Identify which cell holds the provided text, then report its (x, y) central coordinate. 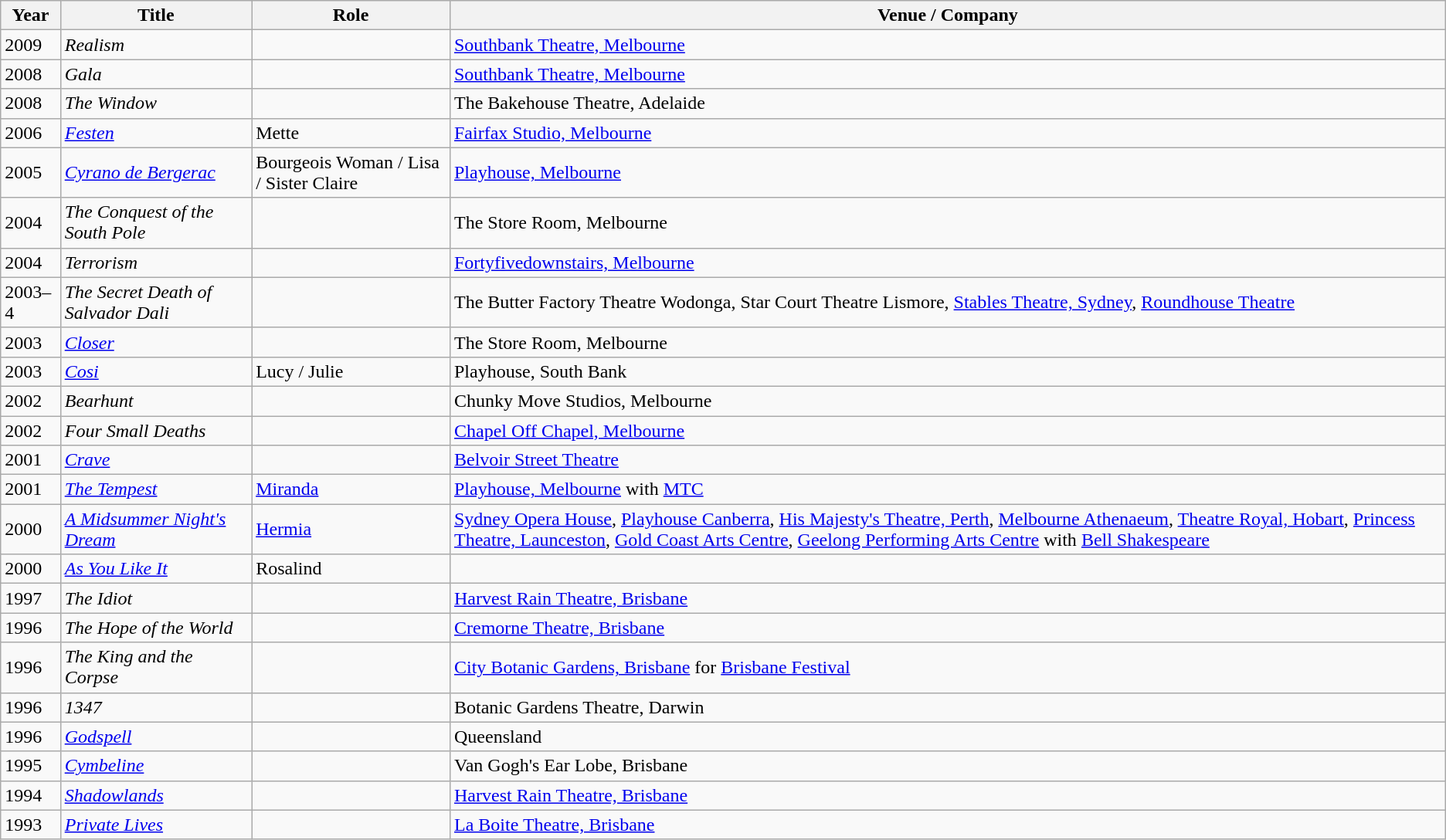
Cyrano de Bergerac (156, 173)
Year (31, 15)
The Tempest (156, 489)
Chapel Off Chapel, Melbourne (947, 430)
Title (156, 15)
Playhouse, South Bank (947, 371)
Fortyfivedownstairs, Melbourne (947, 262)
2005 (31, 173)
Playhouse, Melbourne (947, 173)
Bourgeois Woman / Lisa / Sister Claire (351, 173)
1995 (31, 766)
Shadowlands (156, 795)
Four Small Deaths (156, 430)
Botanic Gardens Theatre, Darwin (947, 707)
Rosalind (351, 569)
Festen (156, 133)
Terrorism (156, 262)
Bearhunt (156, 401)
Gala (156, 74)
A Midsummer Night's Dream (156, 530)
1994 (31, 795)
2003–4 (31, 303)
Queensland (947, 737)
Closer (156, 342)
1993 (31, 825)
1347 (156, 707)
Belvoir Street Theatre (947, 460)
Miranda (351, 489)
Lucy / Julie (351, 371)
The Hope of the World (156, 628)
Van Gogh's Ear Lobe, Brisbane (947, 766)
The Bakehouse Theatre, Adelaide (947, 103)
Fairfax Studio, Melbourne (947, 133)
The Butter Factory Theatre Wodonga, Star Court Theatre Lismore, Stables Theatre, Sydney, Roundhouse Theatre (947, 303)
Godspell (156, 737)
Cymbeline (156, 766)
2009 (31, 45)
Realism (156, 45)
La Boite Theatre, Brisbane (947, 825)
The Conquest of the South Pole (156, 222)
The Window (156, 103)
Hermia (351, 530)
As You Like It (156, 569)
Private Lives (156, 825)
1997 (31, 598)
Role (351, 15)
The Idiot (156, 598)
Playhouse, Melbourne with MTC (947, 489)
Cosi (156, 371)
2006 (31, 133)
Mette (351, 133)
The King and the Corpse (156, 667)
Venue / Company (947, 15)
City Botanic Gardens, Brisbane for Brisbane Festival (947, 667)
The Secret Death of Salvador Dali (156, 303)
Chunky Move Studios, Melbourne (947, 401)
Cremorne Theatre, Brisbane (947, 628)
Crave (156, 460)
